Locate the cell with the specified text and output its (x, y) center coordinate. 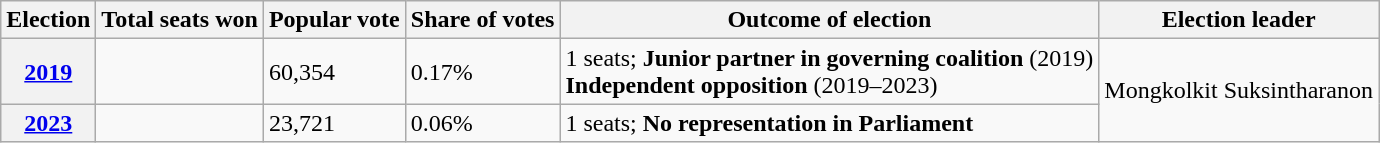
Total seats won (180, 20)
60,354 (334, 72)
Mongkolkit Suksintharanon (1239, 90)
0.06% (482, 123)
Outcome of election (830, 20)
0.17% (482, 72)
1 seats; Junior partner in governing coalition (2019)Independent opposition (2019–2023) (830, 72)
Election (48, 20)
2023 (48, 123)
1 seats; No representation in Parliament (830, 123)
2019 (48, 72)
Popular vote (334, 20)
Share of votes (482, 20)
Election leader (1239, 20)
23,721 (334, 123)
